Pinpoint the cell where the given text exists, returning its (X, Y) midpoint coordinate. 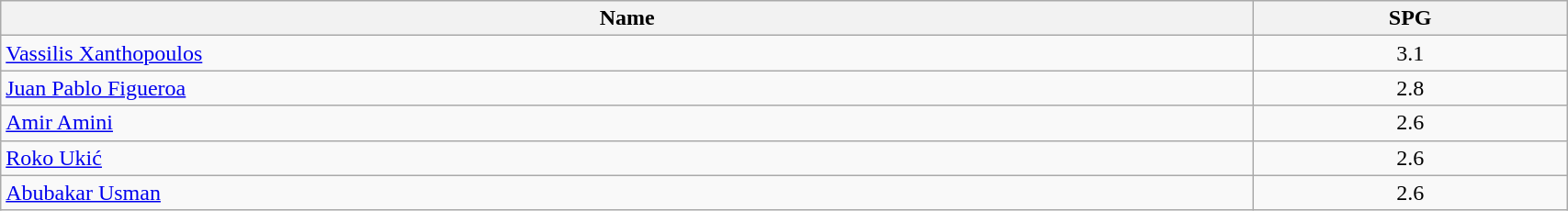
Roko Ukić (627, 158)
2.8 (1411, 88)
Abubakar Usman (627, 193)
SPG (1411, 18)
Name (627, 18)
Juan Pablo Figueroa (627, 88)
3.1 (1411, 53)
Amir Amini (627, 123)
Vassilis Xanthopoulos (627, 53)
